Pinpoint the cell where the given text exists, returning its [x, y] midpoint coordinate. 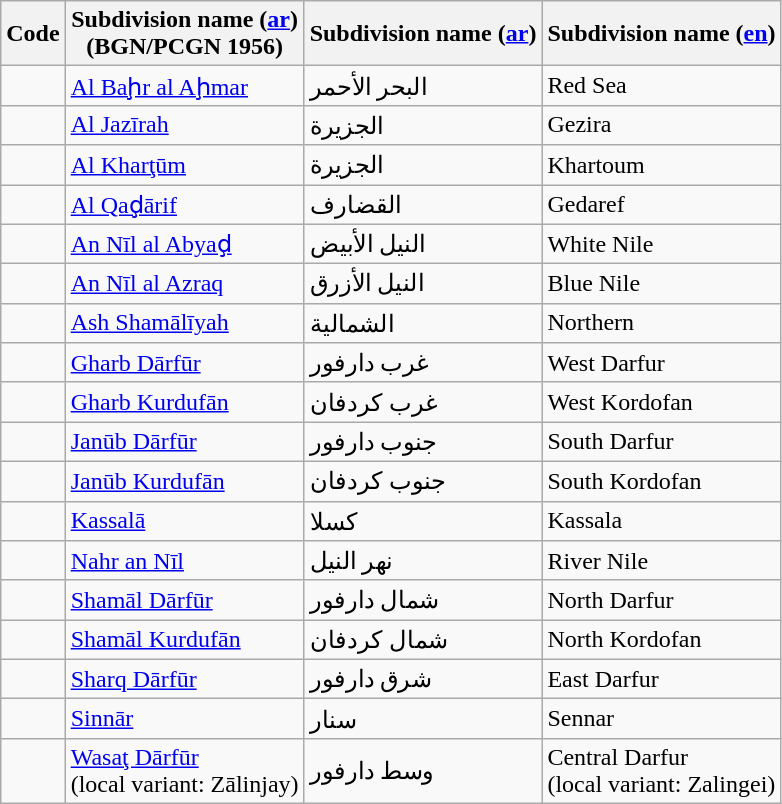
Janūb Kurdufān [184, 481]
Janūb Dārfūr [184, 442]
شرق دارفور [423, 679]
River Nile [662, 561]
القضارف [423, 204]
Al Qaḑārif [184, 204]
Sinnār [184, 719]
Khartoum [662, 165]
Al Kharţūm [184, 165]
West Darfur [662, 363]
النيل الأبيض [423, 244]
Kassalā [184, 521]
غرب دارفور [423, 363]
Nahr an Nīl [184, 561]
Sennar [662, 719]
Gedaref [662, 204]
South Darfur [662, 442]
البحر الأحمر [423, 86]
Ash Shamālīyah [184, 323]
South Kordofan [662, 481]
شمال دارفور [423, 600]
Wasaţ Dārfūr(local variant: Zālinjay) [184, 770]
Gharb Dārfūr [184, 363]
Gezira [662, 125]
جنوب كردفان [423, 481]
جنوب دارفور [423, 442]
Northern [662, 323]
Sharq Dārfūr [184, 679]
وسط دارفور [423, 770]
Red Sea [662, 86]
سنار [423, 719]
Al Jazīrah [184, 125]
Subdivision name (ar) [423, 34]
Central Darfur(local variant: Zalingei) [662, 770]
White Nile [662, 244]
North Darfur [662, 600]
Code [33, 34]
نهر النيل [423, 561]
East Darfur [662, 679]
Subdivision name (ar)(BGN/PCGN 1956) [184, 34]
Blue Nile [662, 284]
النيل الأزرق [423, 284]
An Nīl al Azraq [184, 284]
Gharb Kurdufān [184, 402]
North Kordofan [662, 640]
الشمالية [423, 323]
Al Baḩr al Aḩmar [184, 86]
West Kordofan [662, 402]
شمال كردفان [423, 640]
Shamāl Kurdufān [184, 640]
An Nīl al Abyaḑ [184, 244]
Kassala [662, 521]
غرب كردفان [423, 402]
Subdivision name (en) [662, 34]
كسلا [423, 521]
Shamāl Dārfūr [184, 600]
